Scan for the cell matching the given text and deliver its [x, y] coordinate at center. 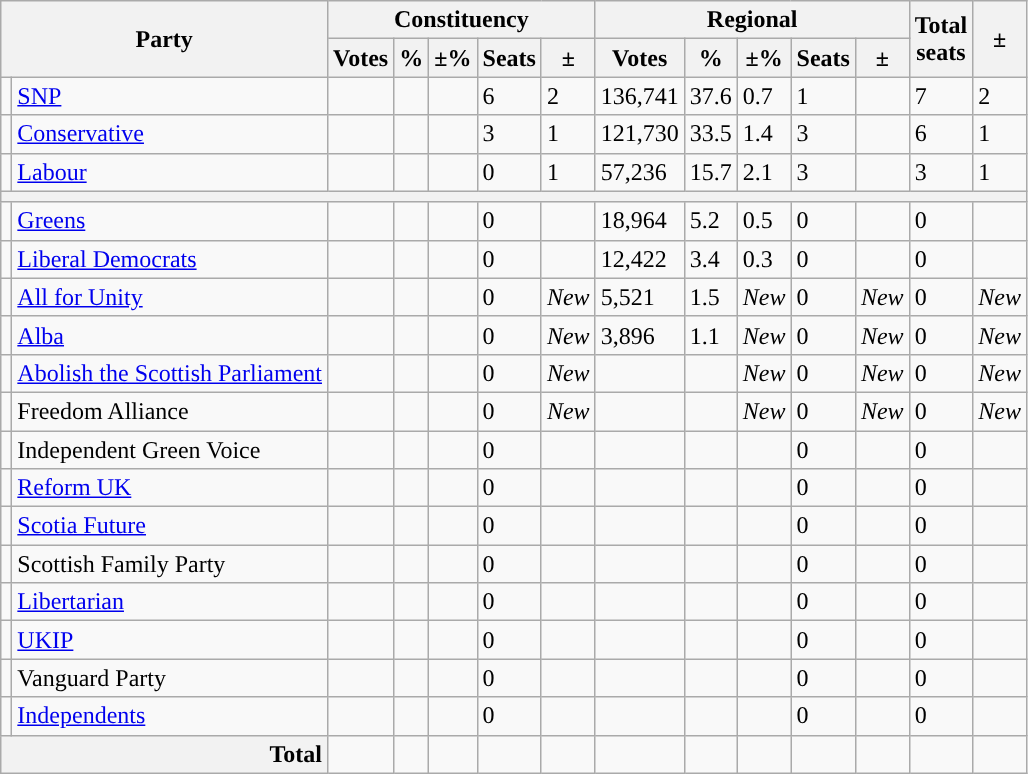
Liberal Democrats [170, 259]
1.4 [764, 134]
0.7 [764, 96]
Greens [170, 221]
Scottish Family Party [170, 564]
37.6 [710, 96]
Labour [170, 172]
All for Unity [170, 297]
121,730 [640, 134]
5.2 [710, 221]
Conservative [170, 134]
0.5 [764, 221]
1.5 [710, 297]
Independents [170, 716]
57,236 [640, 172]
Constituency [462, 20]
Vanguard Party [170, 678]
15.7 [710, 172]
33.5 [710, 134]
SNP [170, 96]
UKIP [170, 640]
Scotia Future [170, 526]
Alba [170, 335]
2.1 [764, 172]
Regional [752, 20]
12,422 [640, 259]
Independent Green Voice [170, 449]
0.3 [764, 259]
Abolish the Scottish Parliament [170, 373]
18,964 [640, 221]
5,521 [640, 297]
Totalseats [941, 39]
Party [164, 39]
136,741 [640, 96]
Freedom Alliance [170, 411]
7 [941, 96]
Total [164, 754]
3.4 [710, 259]
1.1 [710, 335]
Libertarian [170, 602]
3,896 [640, 335]
Reform UK [170, 488]
